Return the [X, Y] coordinate for the center point of the cell that contains the specified text.  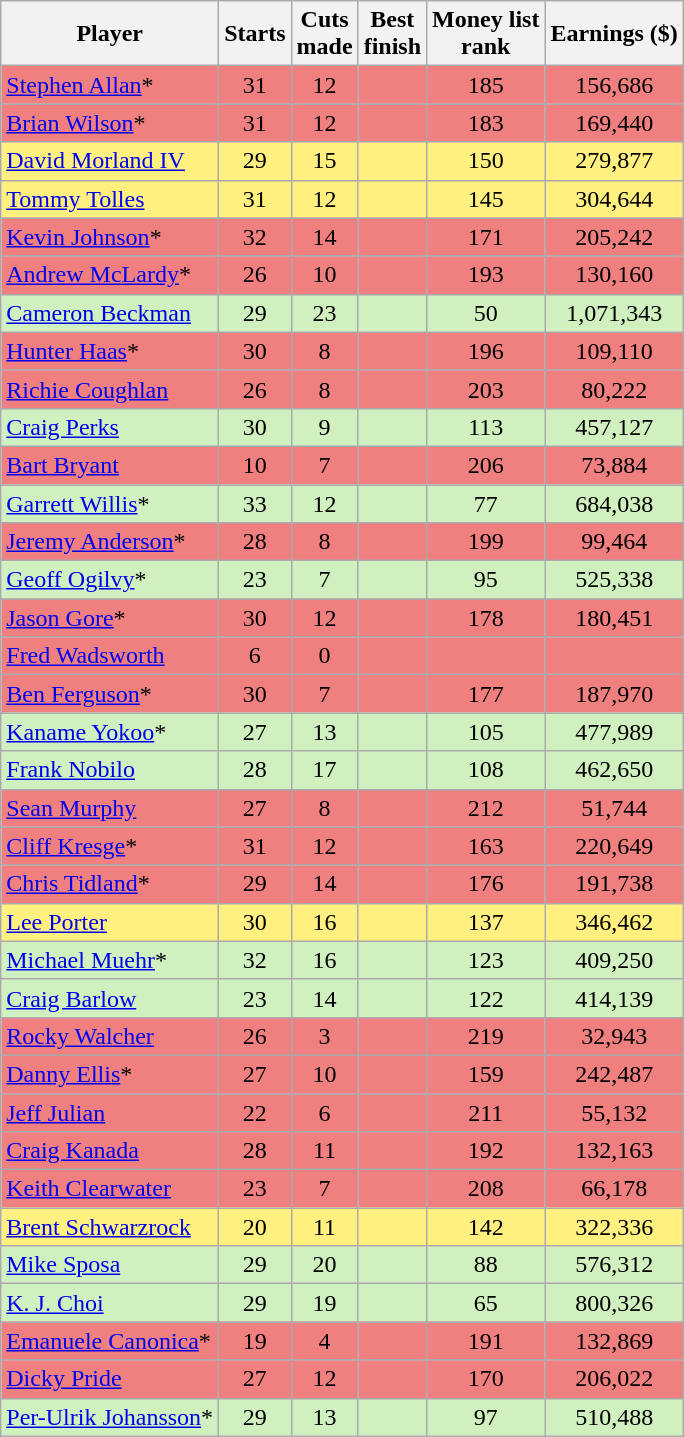
66,178 [614, 1189]
Brian Wilson* [110, 123]
Earnings ($) [614, 34]
1,071,343 [614, 313]
Mike Sposa [110, 1265]
220,649 [614, 846]
Garrett Willis* [110, 503]
55,132 [614, 1113]
192 [486, 1151]
Starts [255, 34]
409,250 [614, 960]
Kevin Johnson* [110, 237]
205,242 [614, 237]
177 [486, 694]
170 [486, 1379]
80,222 [614, 389]
22 [255, 1113]
510,488 [614, 1417]
187,970 [614, 694]
Geoff Ogilvy* [110, 580]
108 [486, 770]
97 [486, 1417]
Kaname Yokoo* [110, 732]
77 [486, 503]
32,943 [614, 1036]
Hunter Haas* [110, 351]
169,440 [614, 123]
322,336 [614, 1227]
Lee Porter [110, 922]
150 [486, 161]
206 [486, 465]
211 [486, 1113]
Richie Coughlan [110, 389]
304,644 [614, 199]
414,139 [614, 998]
145 [486, 199]
Cameron Beckman [110, 313]
73,884 [614, 465]
Chris Tidland* [110, 884]
K. J. Choi [110, 1303]
183 [486, 123]
Jeff Julian [110, 1113]
Dicky Pride [110, 1379]
279,877 [614, 161]
Cliff Kresge* [110, 846]
Andrew McLardy* [110, 275]
130,160 [614, 275]
576,312 [614, 1265]
9 [324, 427]
142 [486, 1227]
Money listrank [486, 34]
185 [486, 85]
Danny Ellis* [110, 1074]
88 [486, 1265]
132,163 [614, 1151]
113 [486, 427]
Michael Muehr* [110, 960]
159 [486, 1074]
122 [486, 998]
4 [324, 1341]
Frank Nobilo [110, 770]
800,326 [614, 1303]
Fred Wadsworth [110, 656]
0 [324, 656]
684,038 [614, 503]
Jason Gore* [110, 618]
65 [486, 1303]
176 [486, 884]
Stephen Allan* [110, 85]
123 [486, 960]
156,686 [614, 85]
137 [486, 922]
196 [486, 351]
3 [324, 1036]
242,487 [614, 1074]
191,738 [614, 884]
178 [486, 618]
191 [486, 1341]
105 [486, 732]
Rocky Walcher [110, 1036]
219 [486, 1036]
Per-Ulrik Johansson* [110, 1417]
15 [324, 161]
Craig Barlow [110, 998]
212 [486, 808]
180,451 [614, 618]
Bestfinish [392, 34]
193 [486, 275]
208 [486, 1189]
99,464 [614, 542]
17 [324, 770]
109,110 [614, 351]
Tommy Tolles [110, 199]
Bart Bryant [110, 465]
95 [486, 580]
51,744 [614, 808]
199 [486, 542]
David Morland IV [110, 161]
Brent Schwarzrock [110, 1227]
33 [255, 503]
203 [486, 389]
50 [486, 313]
163 [486, 846]
Keith Clearwater [110, 1189]
132,869 [614, 1341]
Cutsmade [324, 34]
462,650 [614, 770]
Emanuele Canonica* [110, 1341]
Jeremy Anderson* [110, 542]
Craig Perks [110, 427]
171 [486, 237]
477,989 [614, 732]
457,127 [614, 427]
Player [110, 34]
Craig Kanada [110, 1151]
Sean Murphy [110, 808]
525,338 [614, 580]
346,462 [614, 922]
Ben Ferguson* [110, 694]
206,022 [614, 1379]
